Return [x, y] of the center of cell containing provided text 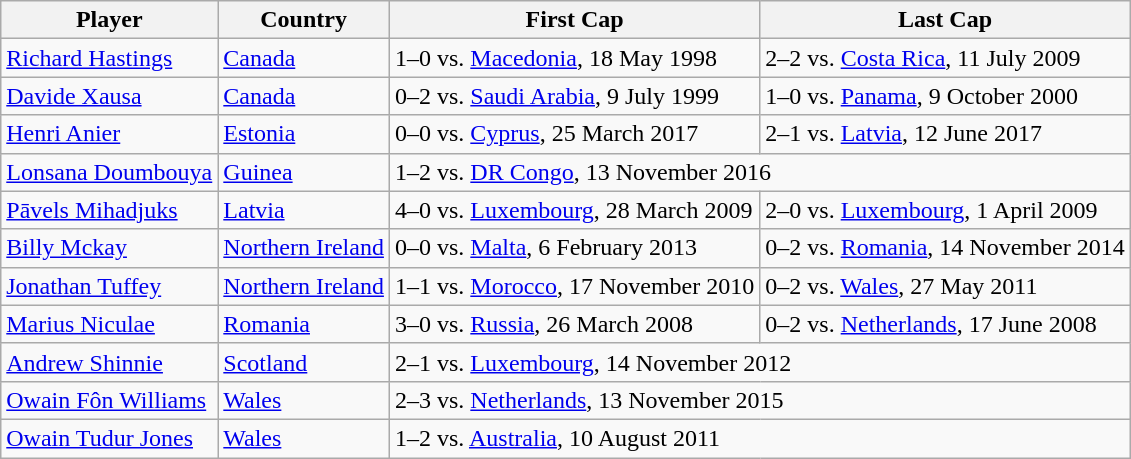
1–0 vs. Macedonia, 18 May 1998 [574, 58]
0–2 vs. Romania, 14 November 2014 [945, 248]
Lonsana Doumbouya [110, 172]
Richard Hastings [110, 58]
Jonathan Tuffey [110, 286]
Andrew Shinnie [110, 362]
Guinea [304, 172]
2–0 vs. Luxembourg, 1 April 2009 [945, 210]
Billy Mckay [110, 248]
0–2 vs. Netherlands, 17 June 2008 [945, 324]
Owain Fôn Williams [110, 400]
0–0 vs. Malta, 6 February 2013 [574, 248]
Owain Tudur Jones [110, 438]
2–1 vs. Luxembourg, 14 November 2012 [760, 362]
3–0 vs. Russia, 26 March 2008 [574, 324]
Player [110, 20]
First Cap [574, 20]
Henri Anier [110, 134]
2–2 vs. Costa Rica, 11 July 2009 [945, 58]
Davide Xausa [110, 96]
Country [304, 20]
0–2 vs. Saudi Arabia, 9 July 1999 [574, 96]
4–0 vs. Luxembourg, 28 March 2009 [574, 210]
Pāvels Mihadjuks [110, 210]
1–2 vs. Australia, 10 August 2011 [760, 438]
Marius Niculae [110, 324]
Romania [304, 324]
Last Cap [945, 20]
Estonia [304, 134]
Scotland [304, 362]
2–3 vs. Netherlands, 13 November 2015 [760, 400]
Latvia [304, 210]
1–0 vs. Panama, 9 October 2000 [945, 96]
2–1 vs. Latvia, 12 June 2017 [945, 134]
1–2 vs. DR Congo, 13 November 2016 [760, 172]
0–2 vs. Wales, 27 May 2011 [945, 286]
1–1 vs. Morocco, 17 November 2010 [574, 286]
0–0 vs. Cyprus, 25 March 2017 [574, 134]
